Detect which cell encompasses the target text, then output its (x, y) center coordinate. 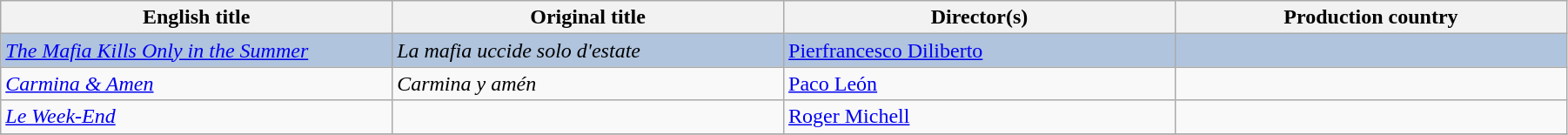
Director(s) (980, 17)
La mafia uccide solo d'estate (588, 51)
Paco León (980, 84)
Pierfrancesco Diliberto (980, 51)
Carmina & Amen (197, 84)
Roger Michell (980, 117)
English title (197, 17)
Carmina y amén (588, 84)
The Mafia Kills Only in the Summer (197, 51)
Production country (1370, 17)
Le Week-End (197, 117)
Original title (588, 17)
